Scan for the cell matching the given text and deliver its [X, Y] coordinate at center. 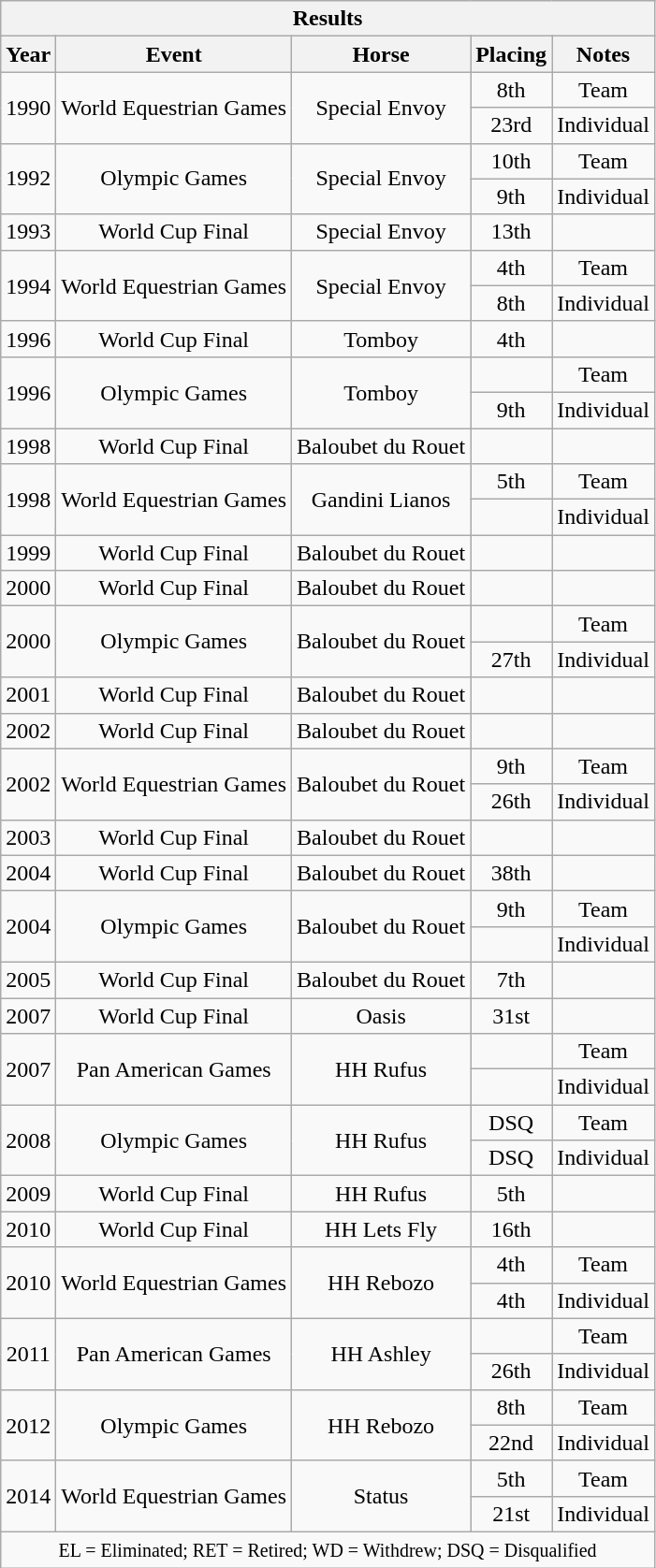
21st [511, 1514]
13th [511, 232]
31st [511, 1015]
2014 [28, 1496]
Status [382, 1496]
Horse [382, 54]
2003 [28, 837]
2005 [28, 980]
Gandini Lianos [382, 500]
22nd [511, 1443]
Year [28, 54]
27th [511, 660]
23rd [511, 125]
1994 [28, 285]
Placing [511, 54]
7th [511, 980]
HH Ashley [382, 1354]
1993 [28, 232]
2001 [28, 695]
Oasis [382, 1015]
2012 [28, 1425]
10th [511, 161]
Results [328, 19]
1990 [28, 108]
EL = Eliminated; RET = Retired; WD = Withdrew; DSQ = Disqualified [328, 1549]
16th [511, 1229]
2009 [28, 1194]
2008 [28, 1140]
HH Lets Fly [382, 1229]
1999 [28, 553]
38th [511, 873]
Notes [604, 54]
1992 [28, 179]
2011 [28, 1354]
Event [174, 54]
